Extract the [X, Y] coordinate from the center of the cell holding the provided text.  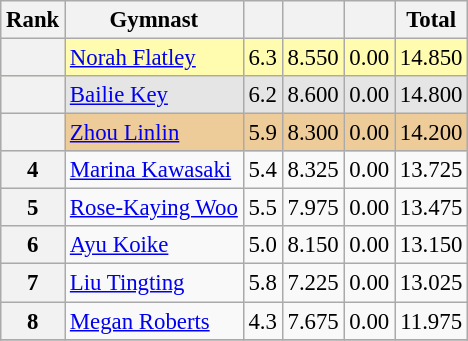
5.0 [262, 245]
8.300 [313, 133]
Liu Tingting [154, 283]
14.850 [430, 58]
8.325 [313, 170]
Ayu Koike [154, 245]
7.675 [313, 321]
14.200 [430, 133]
13.025 [430, 283]
Marina Kawasaki [154, 170]
Zhou Linlin [154, 133]
5.5 [262, 208]
8.150 [313, 245]
Bailie Key [154, 95]
8.550 [313, 58]
5.4 [262, 170]
14.800 [430, 95]
Rose-Kaying Woo [154, 208]
5.9 [262, 133]
13.150 [430, 245]
7 [33, 283]
Rank [33, 20]
6.3 [262, 58]
Norah Flatley [154, 58]
Gymnast [154, 20]
13.475 [430, 208]
7.225 [313, 283]
6 [33, 245]
8 [33, 321]
8.600 [313, 95]
4 [33, 170]
4.3 [262, 321]
7.975 [313, 208]
11.975 [430, 321]
Megan Roberts [154, 321]
5.8 [262, 283]
13.725 [430, 170]
5 [33, 208]
6.2 [262, 95]
Total [430, 20]
